Provide the [x, y] coordinate of the cell's center where the given text is located.  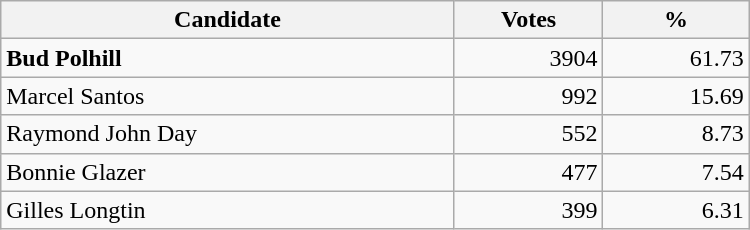
3904 [528, 58]
Bud Polhill [228, 58]
552 [528, 134]
7.54 [676, 172]
Marcel Santos [228, 96]
61.73 [676, 58]
Votes [528, 20]
8.73 [676, 134]
Bonnie Glazer [228, 172]
15.69 [676, 96]
Gilles Longtin [228, 210]
Raymond John Day [228, 134]
6.31 [676, 210]
Candidate [228, 20]
992 [528, 96]
399 [528, 210]
% [676, 20]
477 [528, 172]
